Pinpoint the cell where the given text exists, returning its [x, y] midpoint coordinate. 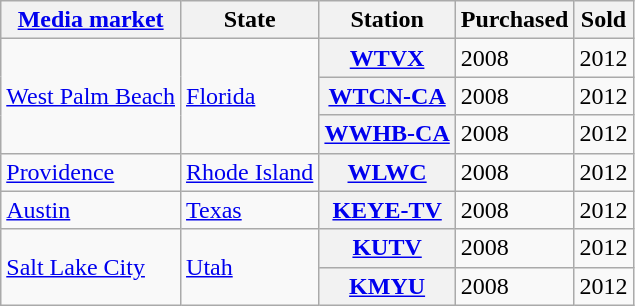
WTVX [387, 58]
Rhode Island [250, 172]
Salt Lake City [91, 267]
Florida [250, 96]
Austin [91, 210]
Sold [604, 20]
Media market [91, 20]
WTCN-CA [387, 96]
Station [387, 20]
WLWC [387, 172]
Utah [250, 267]
KEYE-TV [387, 210]
WWHB-CA [387, 134]
KUTV [387, 248]
KMYU [387, 286]
Providence [91, 172]
State [250, 20]
Texas [250, 210]
Purchased [514, 20]
West Palm Beach [91, 96]
